Extract the [X, Y] coordinate from the center of the cell holding the provided text.  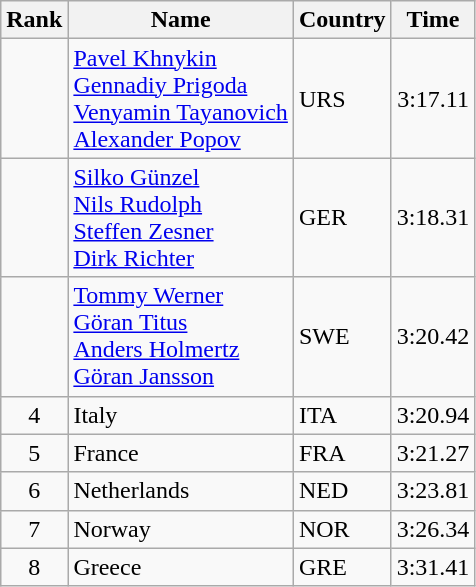
Italy [181, 415]
3:20.94 [433, 415]
5 [34, 453]
France [181, 453]
4 [34, 415]
3:31.41 [433, 567]
3:17.11 [433, 98]
Pavel Khnykin Gennadiy Prigoda Venyamin Tayanovich Alexander Popov [181, 98]
Tommy Werner Göran Titus Anders Holmertz Göran Jansson [181, 336]
ITA [342, 415]
NED [342, 491]
URS [342, 98]
7 [34, 529]
GER [342, 218]
8 [34, 567]
GRE [342, 567]
FRA [342, 453]
Silko Günzel Nils Rudolph Steffen Zesner Dirk Richter [181, 218]
3:21.27 [433, 453]
Country [342, 20]
3:20.42 [433, 336]
NOR [342, 529]
Name [181, 20]
Netherlands [181, 491]
3:23.81 [433, 491]
Norway [181, 529]
SWE [342, 336]
Greece [181, 567]
3:26.34 [433, 529]
Rank [34, 20]
Time [433, 20]
6 [34, 491]
3:18.31 [433, 218]
